Extract the [x, y] coordinate from the center of the cell holding the provided text.  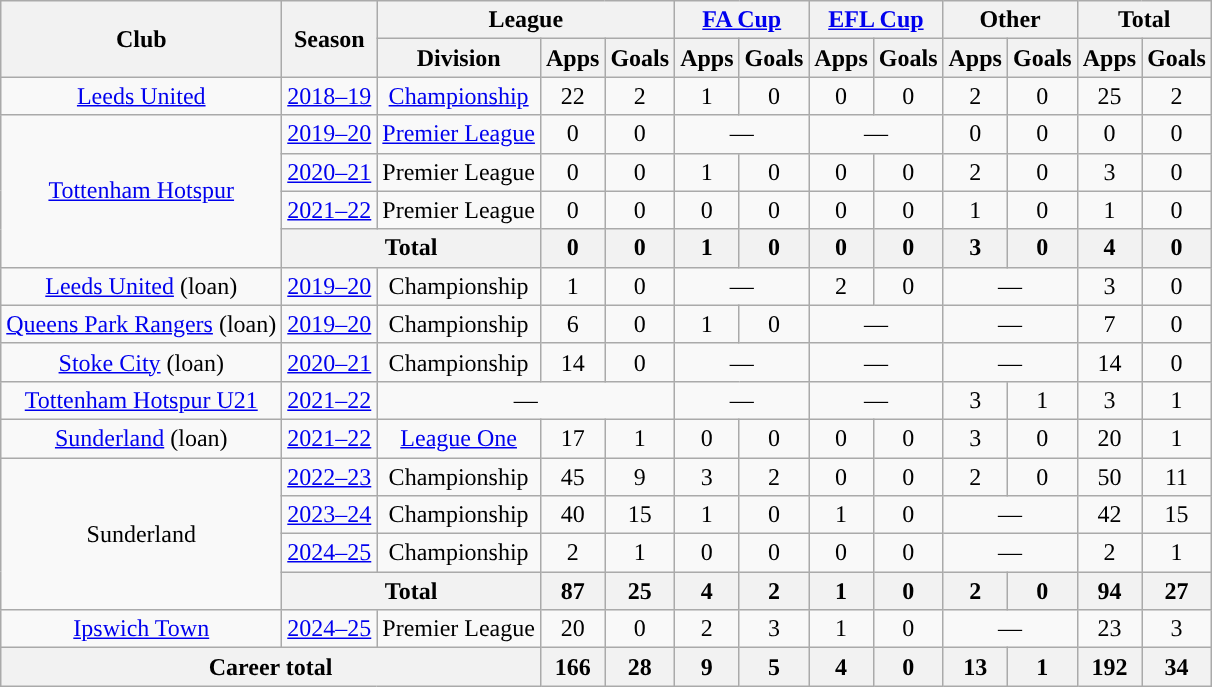
Sunderland (loan) [142, 438]
13 [975, 667]
6 [572, 324]
166 [572, 667]
50 [1109, 477]
5 [774, 667]
94 [1109, 591]
34 [1177, 667]
2018–19 [330, 96]
Division [459, 58]
Season [330, 39]
40 [572, 515]
Ipswich Town [142, 629]
192 [1109, 667]
League [526, 20]
17 [572, 438]
Leeds United (loan) [142, 286]
Sunderland [142, 534]
Other [1010, 20]
27 [1177, 591]
7 [1109, 324]
League One [459, 438]
22 [572, 96]
42 [1109, 515]
EFL Cup [876, 20]
Stoke City (loan) [142, 362]
Career total [271, 667]
FA Cup [742, 20]
11 [1177, 477]
45 [572, 477]
2022–23 [330, 477]
2023–24 [330, 515]
23 [1109, 629]
Club [142, 39]
87 [572, 591]
28 [640, 667]
Leeds United [142, 96]
Tottenham Hotspur U21 [142, 400]
Queens Park Rangers (loan) [142, 324]
Tottenham Hotspur [142, 191]
